For the text-containing cell, return its midpoint in [x, y] coordinate format. 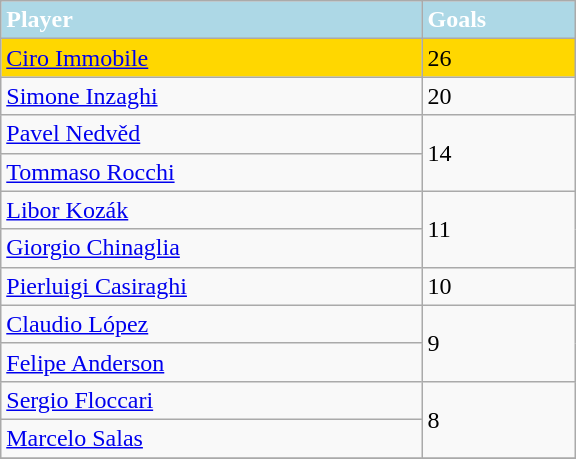
11 [498, 229]
10 [498, 286]
26 [498, 58]
Ciro Immobile [212, 58]
8 [498, 419]
14 [498, 153]
Pavel Nedvěd [212, 134]
Giorgio Chinaglia [212, 248]
Tommaso Rocchi [212, 172]
Sergio Floccari [212, 400]
20 [498, 96]
Felipe Anderson [212, 362]
Simone Inzaghi [212, 96]
Goals [498, 20]
Player [212, 20]
Libor Kozák [212, 210]
Claudio López [212, 324]
Marcelo Salas [212, 438]
Pierluigi Casiraghi [212, 286]
9 [498, 343]
